Provide the (X, Y) coordinate of the cell's center where the given text is located.  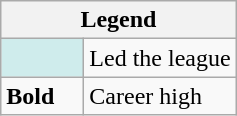
Career high (160, 96)
Legend (118, 20)
Led the league (160, 58)
Bold (42, 96)
